Determine the [X, Y] coordinate at the center of the cell enclosing the given text.  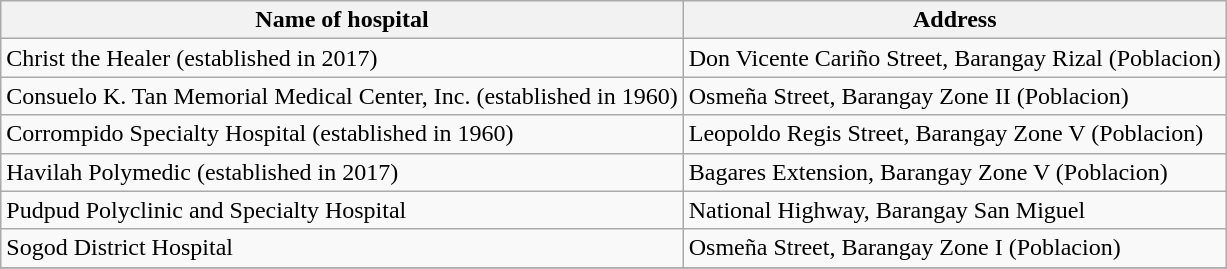
Corrompido Specialty Hospital (established in 1960) [342, 134]
Leopoldo Regis Street, Barangay Zone V (Poblacion) [954, 134]
Don Vicente Cariño Street, Barangay Rizal (Poblacion) [954, 58]
Bagares Extension, Barangay Zone V (Poblacion) [954, 172]
Christ the Healer (established in 2017) [342, 58]
Osmeña Street, Barangay Zone I (Poblacion) [954, 248]
National Highway, Barangay San Miguel [954, 210]
Address [954, 20]
Consuelo K. Tan Memorial Medical Center, Inc. (established in 1960) [342, 96]
Pudpud Polyclinic and Specialty Hospital [342, 210]
Osmeña Street, Barangay Zone II (Poblacion) [954, 96]
Sogod District Hospital [342, 248]
Havilah Polymedic (established in 2017) [342, 172]
Name of hospital [342, 20]
